Pinpoint the cell where the given text exists, returning its (x, y) midpoint coordinate. 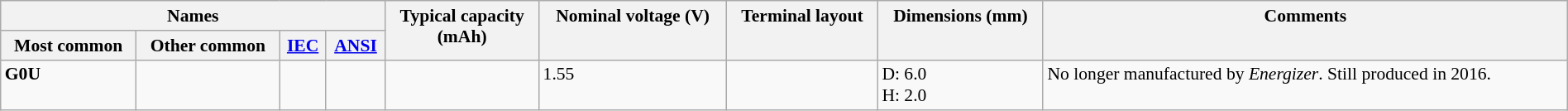
Terminal layout (802, 30)
Names (194, 16)
Comments (1305, 30)
ANSI (356, 46)
1.55 (633, 84)
Other common (208, 46)
G0U (69, 84)
Nominal voltage (V) (633, 30)
Typical capacity (mAh) (462, 30)
D: 6.0H: 2.0 (960, 84)
No longer manufactured by Energizer. Still produced in 2016. (1305, 84)
IEC (303, 46)
Most common (69, 46)
Dimen­sions (mm) (960, 30)
